Capture the cell that displays the provided text and extract its (X, Y) central coordinate. 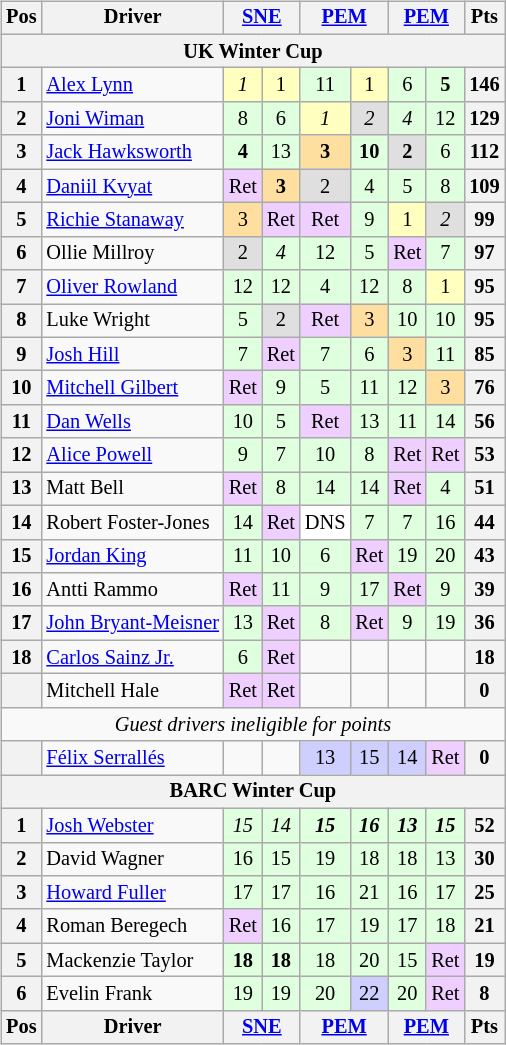
Daniil Kvyat (132, 186)
56 (484, 422)
Mitchell Hale (132, 691)
John Bryant-Meisner (132, 623)
Guest drivers ineligible for points (252, 724)
Antti Rammo (132, 590)
Oliver Rowland (132, 287)
43 (484, 556)
146 (484, 85)
UK Winter Cup (252, 51)
Josh Hill (132, 354)
David Wagner (132, 859)
Mackenzie Taylor (132, 960)
52 (484, 825)
Josh Webster (132, 825)
Jordan King (132, 556)
85 (484, 354)
Howard Fuller (132, 893)
Robert Foster-Jones (132, 522)
39 (484, 590)
Evelin Frank (132, 994)
76 (484, 388)
Luke Wright (132, 321)
22 (369, 994)
25 (484, 893)
DNS (325, 522)
109 (484, 186)
36 (484, 623)
Carlos Sainz Jr. (132, 657)
Alex Lynn (132, 85)
53 (484, 455)
BARC Winter Cup (252, 792)
Félix Serrallés (132, 758)
129 (484, 119)
99 (484, 220)
44 (484, 522)
51 (484, 489)
Alice Powell (132, 455)
Dan Wells (132, 422)
Roman Beregech (132, 926)
30 (484, 859)
Richie Stanaway (132, 220)
Jack Hawksworth (132, 152)
Joni Wiman (132, 119)
97 (484, 253)
112 (484, 152)
Ollie Millroy (132, 253)
Matt Bell (132, 489)
Mitchell Gilbert (132, 388)
